Provide the (x, y) coordinate of the cell's center where the given text is located.  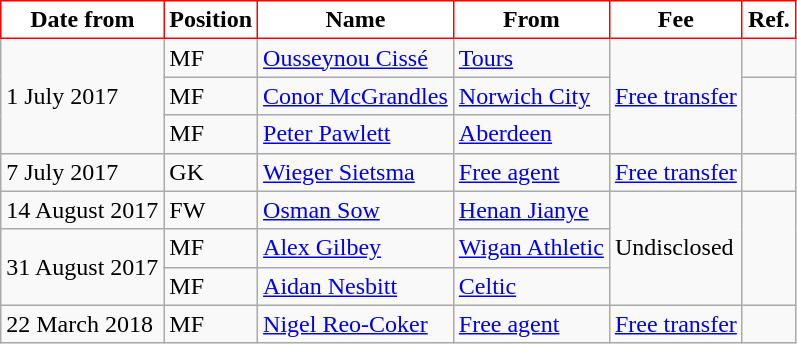
Conor McGrandles (356, 96)
From (531, 20)
22 March 2018 (82, 324)
Ref. (768, 20)
Aberdeen (531, 134)
GK (211, 172)
Aidan Nesbitt (356, 286)
14 August 2017 (82, 210)
Peter Pawlett (356, 134)
Fee (676, 20)
Norwich City (531, 96)
Name (356, 20)
Tours (531, 58)
Henan Jianye (531, 210)
Osman Sow (356, 210)
Alex Gilbey (356, 248)
Celtic (531, 286)
Date from (82, 20)
Nigel Reo-Coker (356, 324)
Position (211, 20)
Wieger Sietsma (356, 172)
31 August 2017 (82, 267)
7 July 2017 (82, 172)
1 July 2017 (82, 96)
Wigan Athletic (531, 248)
Ousseynou Cissé (356, 58)
FW (211, 210)
Undisclosed (676, 248)
